From the cell containing the given text, extract its center point as (X, Y) coordinate. 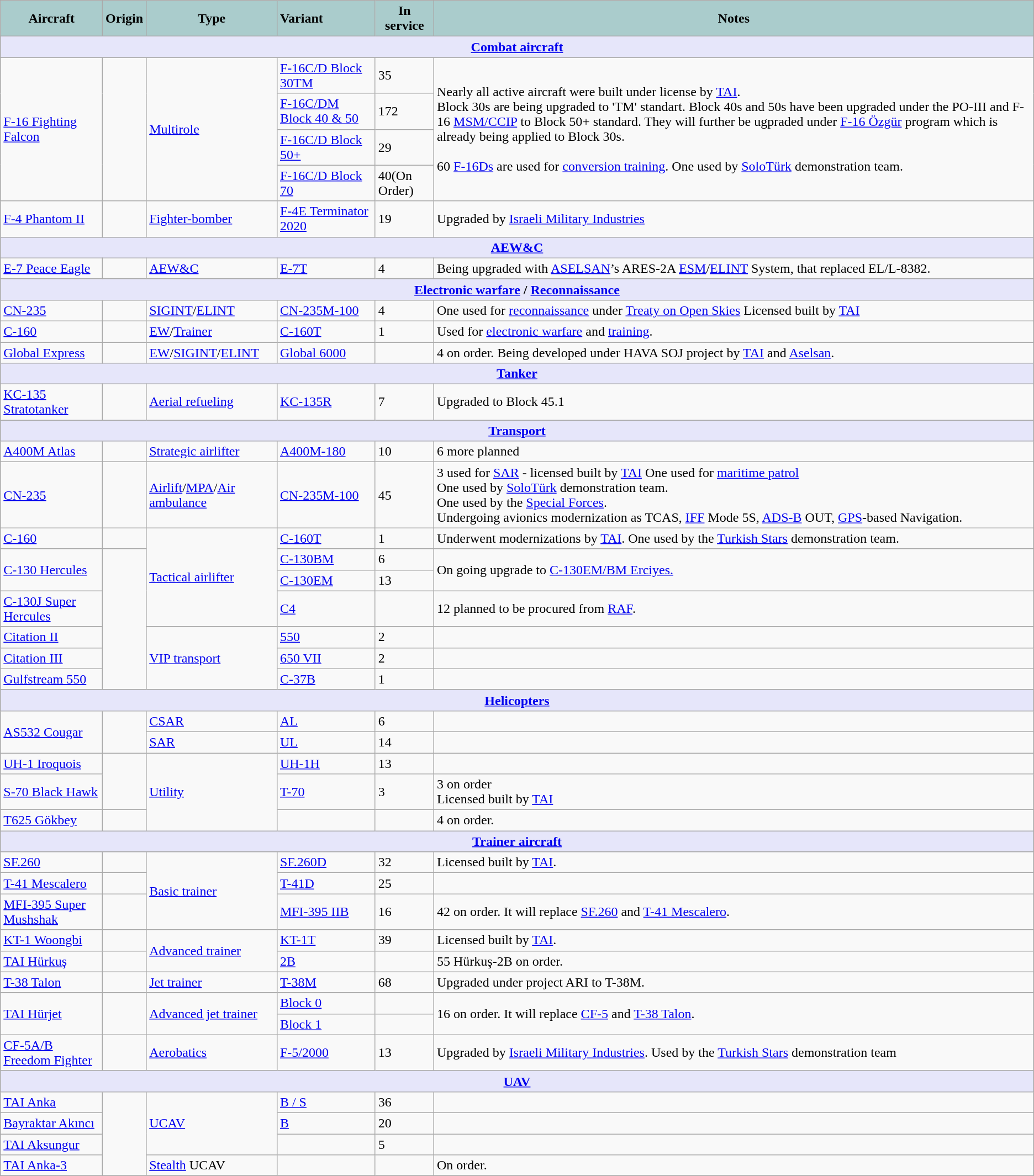
4 on order. Being developed under HAVA SOJ project by TAI and Aselsan. (734, 353)
B (326, 1123)
AS532 Cougar (52, 732)
T-41 Mescalero (52, 883)
E-7T (326, 268)
Gulfstream 550 (52, 679)
4 on order. (734, 820)
68 (404, 982)
14 (404, 742)
In service (404, 19)
F-4 Phantom II (52, 219)
Trainer aircraft (517, 841)
TAI Anka-3 (52, 1166)
45 (404, 495)
650 VII (326, 658)
42 on order. It will replace SF.260 and T-41 Mescalero. (734, 912)
Block 1 (326, 1024)
Citation II (52, 637)
19 (404, 219)
32 (404, 862)
Stealth UCAV (212, 1166)
C4 (326, 608)
Helicopters (517, 700)
UCAV (212, 1123)
39 (404, 940)
2B (326, 961)
Aerobatics (212, 1052)
F-16C/DM Block 40 & 50 (326, 112)
CSAR (212, 721)
Citation III (52, 658)
T-70 (326, 792)
C-37B (326, 679)
AL (326, 721)
KC-135R (326, 402)
Bayraktar Akıncı (52, 1123)
SF.260D (326, 862)
SF.260 (52, 862)
3 (404, 792)
C-130 Hercules (52, 570)
EW/Trainer (212, 331)
F-16 Fighting Falcon (52, 129)
A400M-180 (326, 452)
F-4E Terminator 2020 (326, 219)
C-130J Super Hercules (52, 608)
5 (404, 1145)
Global Express (52, 353)
16 on order. It will replace CF-5 and T-38 Talon. (734, 1014)
Advanced jet trainer (212, 1014)
Upgraded by Israeli Military Industries. Used by the Turkish Stars demonstration team (734, 1052)
Used for electronic warfare and training. (734, 331)
KT-1T (326, 940)
Basic trainer (212, 891)
On order. (734, 1166)
T-41D (326, 883)
12 planned to be procured from RAF. (734, 608)
UL (326, 742)
35 (404, 75)
40(On Order) (404, 183)
Strategic airlifter (212, 452)
Type (212, 19)
SIGINT/ELINT (212, 310)
UAV (517, 1081)
TAI Hürjet (52, 1014)
Combat aircraft (517, 47)
On going upgrade to C-130EM/BM Erciyes. (734, 570)
E-7 Peace Eagle (52, 268)
Origin (125, 19)
B / S (326, 1102)
UH-1H (326, 764)
Upgraded to Block 45.1 (734, 402)
KT-1 Woongbi (52, 940)
16 (404, 912)
T-38 Talon (52, 982)
F-16C/D Block 70 (326, 183)
UH-1 Iroquois (52, 764)
Advanced trainer (212, 951)
6 more planned (734, 452)
Jet trainer (212, 982)
F-5/2000 (326, 1052)
Utility (212, 792)
29 (404, 147)
172 (404, 112)
20 (404, 1123)
F-16C/D Block 50+ (326, 147)
Aerial refueling (212, 402)
A400M Atlas (52, 452)
VIP transport (212, 658)
Variant (326, 19)
36 (404, 1102)
S-70 Black Hawk (52, 792)
Fighter-bomber (212, 219)
Underwent modernizations by TAI. One used by the Turkish Stars demonstration team. (734, 538)
Tactical airlifter (212, 578)
SAR (212, 742)
Notes (734, 19)
C-130BM (326, 559)
55 Hürkuş-2B on order. (734, 961)
T-38M (326, 982)
7 (404, 402)
TAI Hürkuş (52, 961)
Block 0 (326, 1003)
Aircraft (52, 19)
F-16C/D Block 30TM (326, 75)
C-130EM (326, 580)
Tanker (517, 374)
Multirole (212, 129)
Upgraded under project ARI to T-38M. (734, 982)
EW/SIGINT/ELINT (212, 353)
One used for reconnaissance under Treaty on Open Skies Licensed built by TAI (734, 310)
CF-5A/B Freedom Fighter (52, 1052)
TAI Anka (52, 1102)
KC-135 Stratotanker (52, 402)
Electronic warfare / Reconnaissance (517, 289)
550 (326, 637)
Being upgraded with ASELSAN’s ARES-2A ESM/ELINT System, that replaced EL/L-8382. (734, 268)
25 (404, 883)
TAI Aksungur (52, 1145)
T625 Gökbey (52, 820)
MFI-395 Super Mushshak (52, 912)
10 (404, 452)
Upgraded by Israeli Military Industries (734, 219)
MFI-395 IIB (326, 912)
Global 6000 (326, 353)
Transport (517, 431)
3 on orderLicensed built by TAI (734, 792)
Airlift/MPA/Air ambulance (212, 495)
